Identify which cell holds the provided text, then report its (x, y) central coordinate. 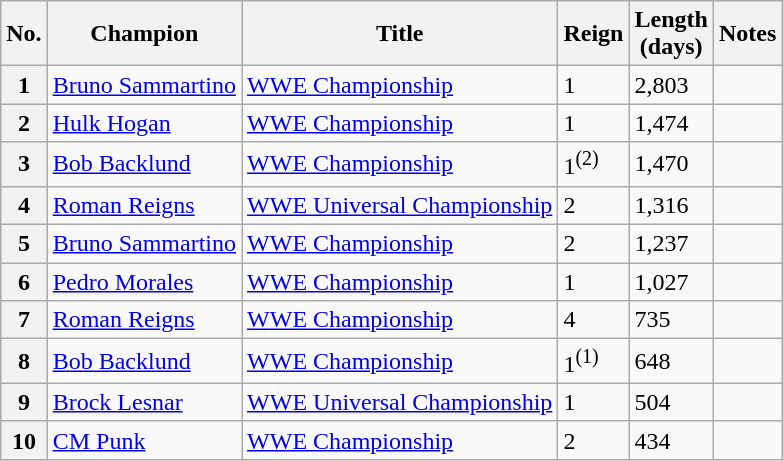
Hulk Hogan (144, 123)
1(2) (594, 164)
9 (24, 402)
7 (24, 320)
3 (24, 164)
Brock Lesnar (144, 402)
504 (671, 402)
6 (24, 282)
5 (24, 244)
Champion (144, 34)
1,316 (671, 205)
Pedro Morales (144, 282)
1,474 (671, 123)
Length(days) (671, 34)
Title (400, 34)
434 (671, 440)
No. (24, 34)
8 (24, 362)
2,803 (671, 85)
CM Punk (144, 440)
Notes (747, 34)
1(1) (594, 362)
1,027 (671, 282)
648 (671, 362)
1,237 (671, 244)
10 (24, 440)
1,470 (671, 164)
Reign (594, 34)
735 (671, 320)
